For the text-containing cell, return its midpoint in [x, y] coordinate format. 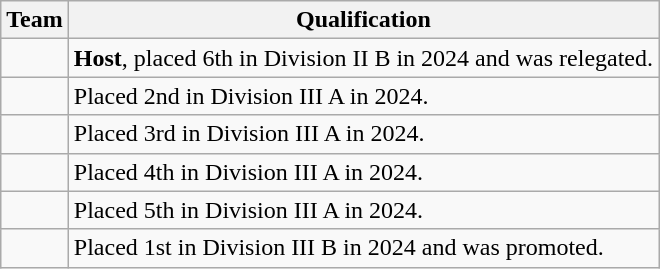
Placed 2nd in Division III A in 2024. [363, 96]
Placed 5th in Division III A in 2024. [363, 210]
Placed 1st in Division III B in 2024 and was promoted. [363, 248]
Placed 3rd in Division III A in 2024. [363, 134]
Qualification [363, 20]
Placed 4th in Division III A in 2024. [363, 172]
Team [35, 20]
Host, placed 6th in Division II B in 2024 and was relegated. [363, 58]
